Scan for the cell matching the given text and deliver its (X, Y) coordinate at center. 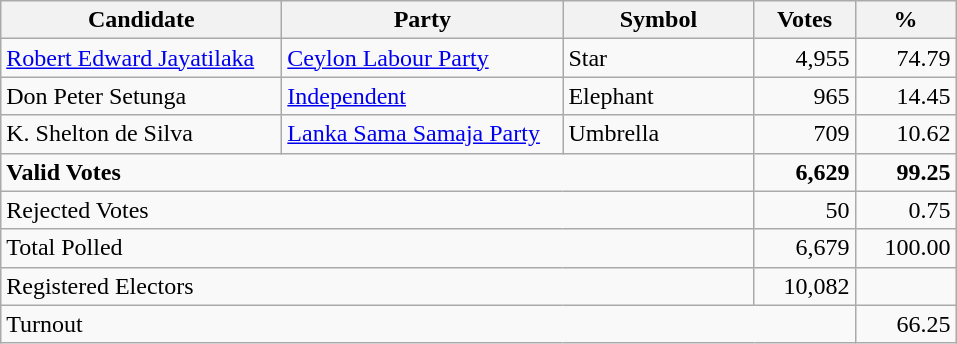
709 (804, 134)
Valid Votes (378, 172)
Votes (804, 20)
Star (658, 58)
Robert Edward Jayatilaka (142, 58)
Lanka Sama Samaja Party (422, 134)
Candidate (142, 20)
Symbol (658, 20)
100.00 (906, 248)
66.25 (906, 324)
% (906, 20)
74.79 (906, 58)
4,955 (804, 58)
6,629 (804, 172)
6,679 (804, 248)
0.75 (906, 210)
Independent (422, 96)
K. Shelton de Silva (142, 134)
Party (422, 20)
Don Peter Setunga (142, 96)
99.25 (906, 172)
Registered Electors (378, 286)
Elephant (658, 96)
Ceylon Labour Party (422, 58)
14.45 (906, 96)
10.62 (906, 134)
965 (804, 96)
Total Polled (378, 248)
Turnout (428, 324)
Rejected Votes (378, 210)
10,082 (804, 286)
Umbrella (658, 134)
50 (804, 210)
